Provide the [X, Y] coordinate of the cell's center where the given text is located.  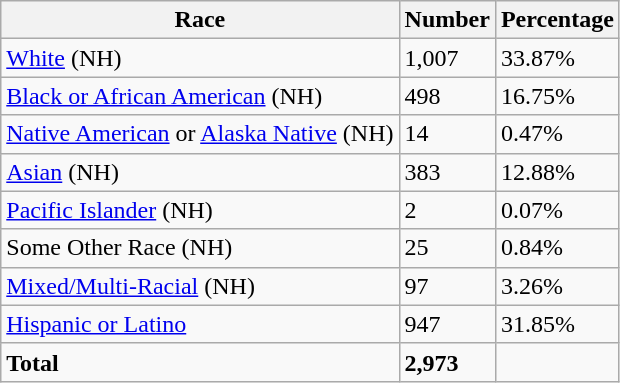
Mixed/Multi-Racial (NH) [200, 286]
Hispanic or Latino [200, 324]
947 [447, 324]
25 [447, 248]
16.75% [557, 96]
2 [447, 210]
Total [200, 362]
0.47% [557, 134]
31.85% [557, 324]
3.26% [557, 286]
Race [200, 20]
0.84% [557, 248]
Percentage [557, 20]
33.87% [557, 58]
Number [447, 20]
498 [447, 96]
14 [447, 134]
0.07% [557, 210]
12.88% [557, 172]
1,007 [447, 58]
Pacific Islander (NH) [200, 210]
Native American or Alaska Native (NH) [200, 134]
Asian (NH) [200, 172]
Some Other Race (NH) [200, 248]
Black or African American (NH) [200, 96]
White (NH) [200, 58]
97 [447, 286]
2,973 [447, 362]
383 [447, 172]
